Search for the cell housing the specified text and yield its (x, y) center coordinate. 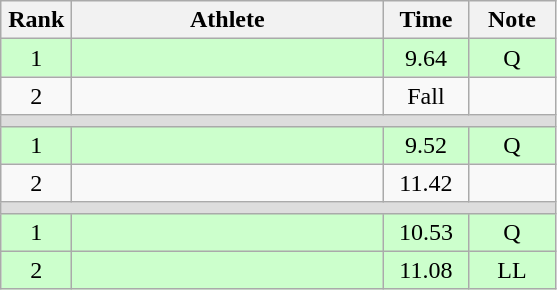
Note (512, 20)
LL (512, 270)
Rank (36, 20)
10.53 (426, 232)
9.64 (426, 58)
9.52 (426, 145)
Athlete (228, 20)
11.42 (426, 183)
Time (426, 20)
Fall (426, 96)
11.08 (426, 270)
